Extract the [X, Y] coordinate from the center of the cell holding the provided text.  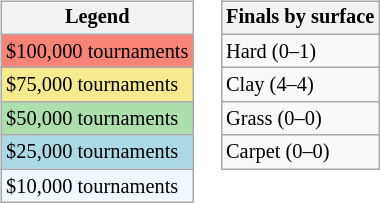
Grass (0–0) [300, 119]
Finals by surface [300, 18]
Legend [97, 18]
$50,000 tournaments [97, 119]
Hard (0–1) [300, 51]
$100,000 tournaments [97, 51]
$10,000 tournaments [97, 186]
$75,000 tournaments [97, 85]
Clay (4–4) [300, 85]
$25,000 tournaments [97, 152]
Carpet (0–0) [300, 152]
